Identify which cell holds the provided text, then report its (x, y) central coordinate. 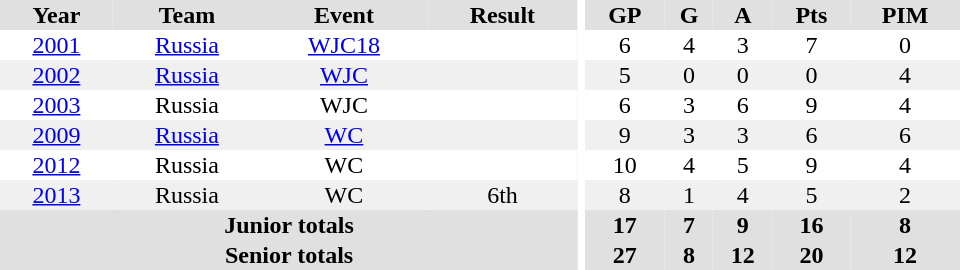
2002 (56, 75)
PIM (905, 15)
Event (344, 15)
2001 (56, 45)
Result (502, 15)
G (689, 15)
17 (625, 225)
2003 (56, 105)
2013 (56, 195)
WJC18 (344, 45)
A (743, 15)
Team (187, 15)
20 (812, 255)
GP (625, 15)
Pts (812, 15)
Senior totals (289, 255)
2012 (56, 165)
1 (689, 195)
2009 (56, 135)
Year (56, 15)
Junior totals (289, 225)
27 (625, 255)
6th (502, 195)
16 (812, 225)
2 (905, 195)
10 (625, 165)
